Identify which cell holds the provided text, then report its (X, Y) central coordinate. 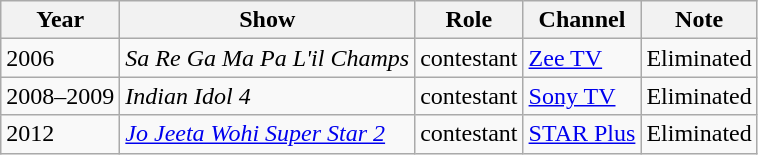
Channel (582, 20)
Note (699, 20)
2012 (60, 134)
STAR Plus (582, 134)
Sony TV (582, 96)
Zee TV (582, 58)
Indian Idol 4 (268, 96)
Sa Re Ga Ma Pa L'il Champs (268, 58)
Jo Jeeta Wohi Super Star 2 (268, 134)
Show (268, 20)
2006 (60, 58)
Year (60, 20)
2008–2009 (60, 96)
Role (469, 20)
